Output the [X, Y] coordinate of the center of the cell containing the given text.  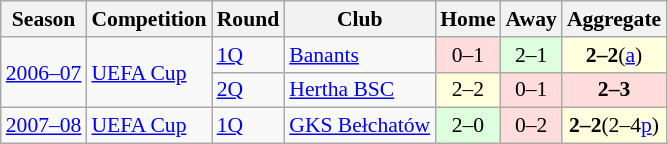
Round [248, 19]
2–0 [468, 126]
Competition [148, 19]
2007–08 [44, 126]
2–2(2–4p) [614, 126]
Away [532, 19]
2006–07 [44, 72]
Home [468, 19]
2–1 [532, 55]
2–2 [468, 90]
Hertha BSC [360, 90]
2–2(a) [614, 55]
Club [360, 19]
GKS Bełchatów [360, 126]
0–2 [532, 126]
2–3 [614, 90]
2Q [248, 90]
Season [44, 19]
Banants [360, 55]
Aggregate [614, 19]
